Extract the (X, Y) coordinate from the center of the cell holding the provided text.  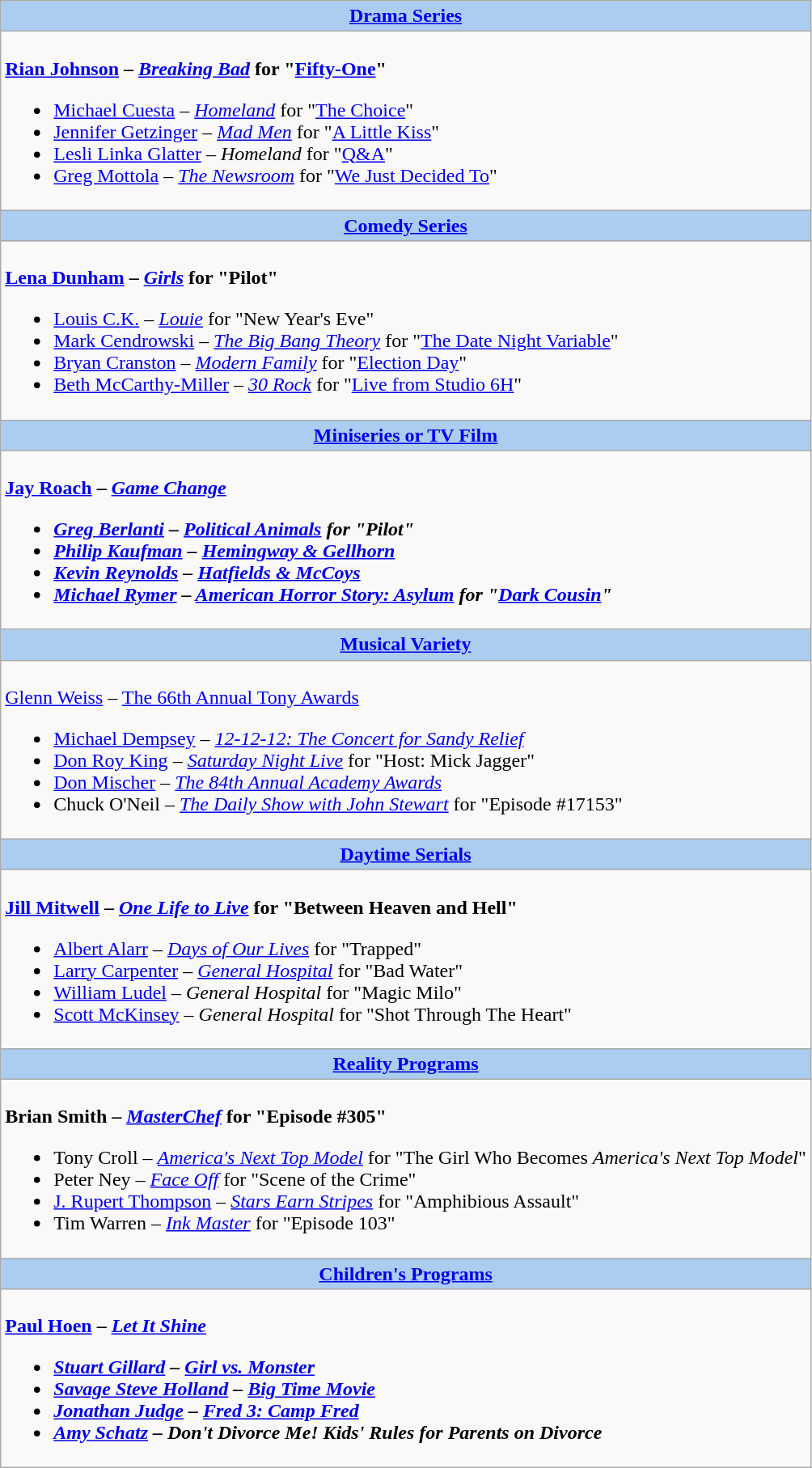
Daytime Serials (406, 854)
Miniseries or TV Film (406, 435)
Musical Variety (406, 645)
Reality Programs (406, 1064)
Drama Series (406, 16)
Children's Programs (406, 1274)
Comedy Series (406, 226)
